Capture the cell that displays the provided text and extract its [x, y] central coordinate. 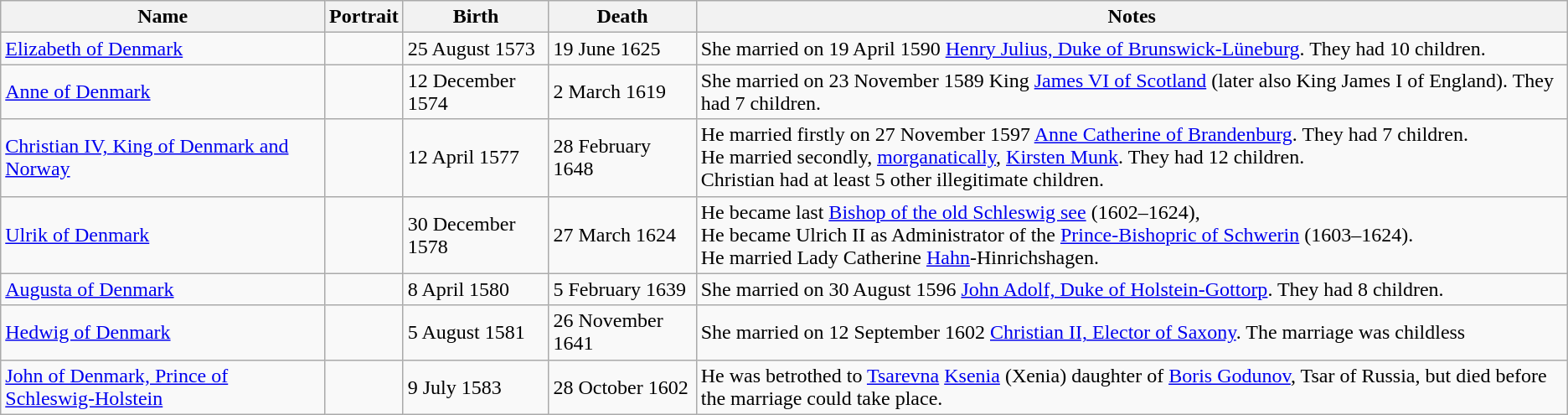
12 December 1574 [476, 92]
He was betrothed to Tsarevna Ksenia (Xenia) daughter of Boris Godunov, Tsar of Russia, but died before the marriage could take place. [1132, 387]
Christian IV, King of Denmark and Norway [162, 158]
Death [622, 17]
She married on 19 April 1590 Henry Julius, Duke of Brunswick-Lüneburg. They had 10 children. [1132, 49]
She married on 23 November 1589 King James VI of Scotland (later also King James I of England). They had 7 children. [1132, 92]
25 August 1573 [476, 49]
Name [162, 17]
30 December 1578 [476, 235]
Notes [1132, 17]
Augusta of Denmark [162, 289]
28 October 1602 [622, 387]
2 March 1619 [622, 92]
27 March 1624 [622, 235]
She married on 30 August 1596 John Adolf, Duke of Holstein-Gottorp. They had 8 children. [1132, 289]
Portrait [364, 17]
9 July 1583 [476, 387]
28 February 1648 [622, 158]
Anne of Denmark [162, 92]
5 August 1581 [476, 332]
5 February 1639 [622, 289]
She married on 12 September 1602 Christian II, Elector of Saxony. The marriage was childless [1132, 332]
Birth [476, 17]
26 November 1641 [622, 332]
12 April 1577 [476, 158]
Hedwig of Denmark [162, 332]
19 June 1625 [622, 49]
Ulrik of Denmark [162, 235]
Elizabeth of Denmark [162, 49]
John of Denmark, Prince of Schleswig-Holstein [162, 387]
8 April 1580 [476, 289]
